For the text-containing cell, return its midpoint in (X, Y) coordinate format. 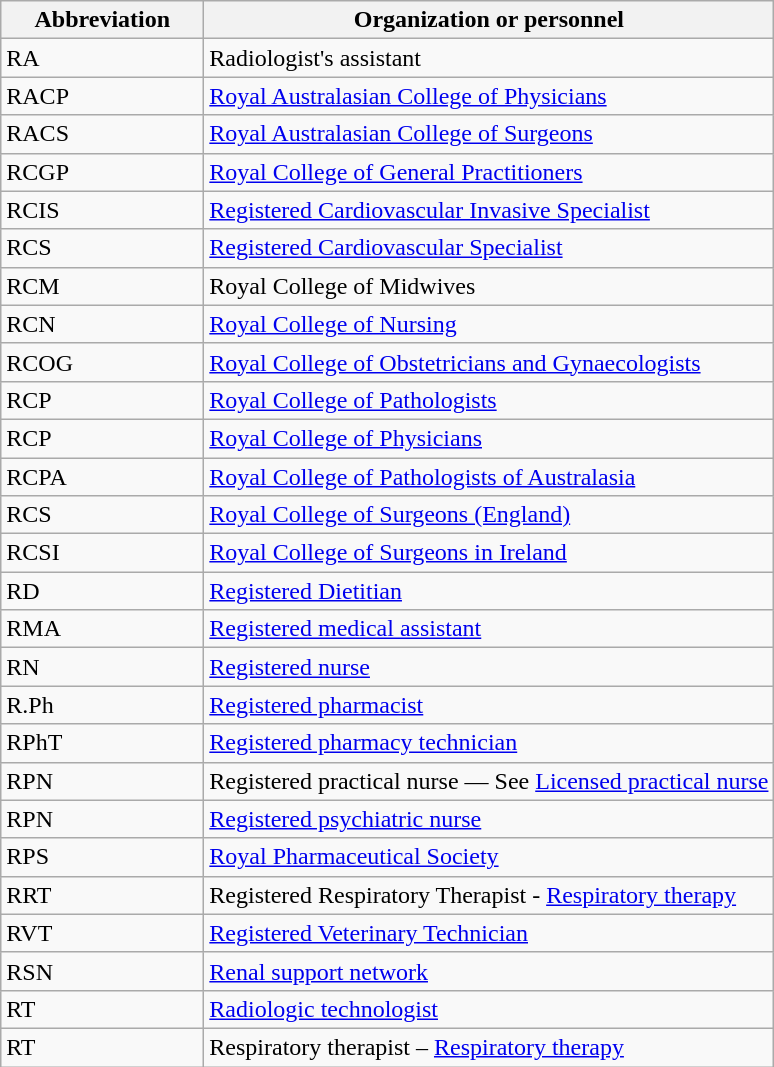
RCIS (102, 210)
RCM (102, 286)
Registered nurse (489, 667)
Royal College of Physicians (489, 438)
RA (102, 58)
Registered Dietitian (489, 591)
RN (102, 667)
Royal College of Obstetricians and Gynaecologists (489, 362)
Registered Veterinary Technician (489, 933)
Royal College of Pathologists of Australasia (489, 477)
RCOG (102, 362)
Radiologist's assistant (489, 58)
Registered medical assistant (489, 629)
RACS (102, 134)
Royal Australasian College of Surgeons (489, 134)
RCN (102, 324)
Organization or personnel (489, 20)
RCGP (102, 172)
Respiratory therapist – Respiratory therapy (489, 1047)
RRT (102, 895)
Renal support network (489, 971)
Abbreviation (102, 20)
Royal Australasian College of Physicians (489, 96)
RD (102, 591)
Registered Cardiovascular Specialist (489, 248)
Registered practical nurse — See Licensed practical nurse (489, 781)
Registered Respiratory Therapist - Respiratory therapy (489, 895)
Registered psychiatric nurse (489, 819)
Royal College of Midwives (489, 286)
Radiologic technologist (489, 1009)
RCSI (102, 553)
RPhT (102, 743)
Royal College of General Practitioners (489, 172)
Royal Pharmaceutical Society (489, 857)
RCPA (102, 477)
Registered pharmacy technician (489, 743)
Registered pharmacist (489, 705)
RMA (102, 629)
Royal College of Nursing (489, 324)
RACP (102, 96)
RSN (102, 971)
RPS (102, 857)
R.Ph (102, 705)
Royal College of Pathologists (489, 400)
Royal College of Surgeons (England) (489, 515)
Royal College of Surgeons in Ireland (489, 553)
RVT (102, 933)
Registered Cardiovascular Invasive Specialist (489, 210)
